Return the (x, y) coordinate for the center point of the cell that contains the specified text.  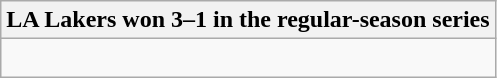
LA Lakers won 3–1 in the regular-season series (248, 20)
